Locate the cell with the specified text and output its (x, y) center coordinate. 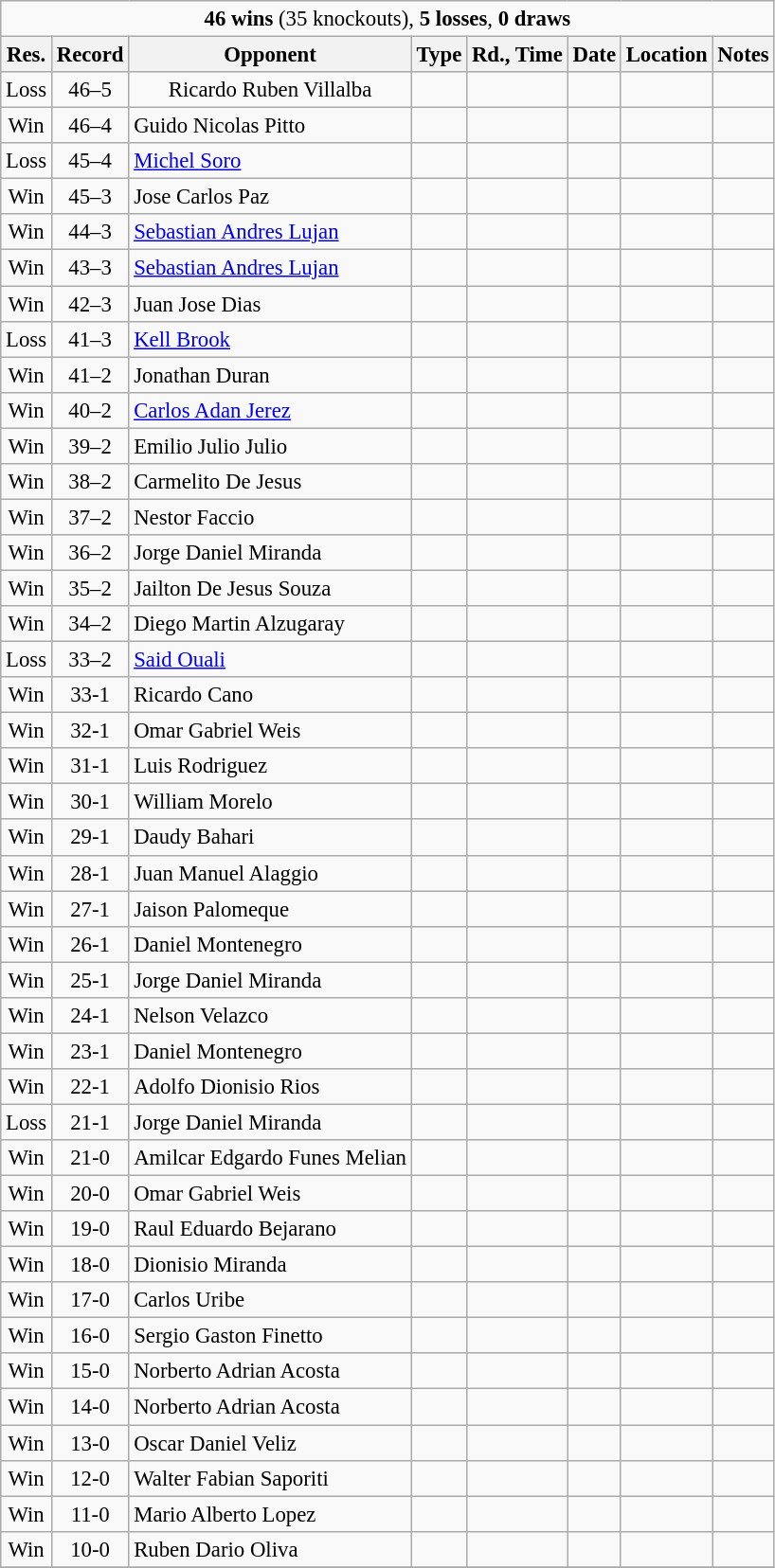
Record (89, 55)
Jailton De Jesus Souza (270, 588)
28-1 (89, 873)
Date (594, 55)
Luis Rodriguez (270, 766)
Nelson Velazco (270, 1016)
Carlos Uribe (270, 1300)
40–2 (89, 410)
Jaison Palomeque (270, 909)
Mario Alberto Lopez (270, 1514)
37–2 (89, 517)
16-0 (89, 1336)
Michel Soro (270, 161)
Ricardo Ruben Villalba (270, 90)
41–3 (89, 339)
34–2 (89, 624)
Said Ouali (270, 660)
14-0 (89, 1407)
Opponent (270, 55)
35–2 (89, 588)
19-0 (89, 1229)
44–3 (89, 232)
Nestor Faccio (270, 517)
39–2 (89, 446)
43–3 (89, 268)
Guido Nicolas Pitto (270, 126)
46 wins (35 knockouts), 5 losses, 0 draws (387, 19)
20-0 (89, 1194)
Ricardo Cano (270, 695)
36–2 (89, 553)
12-0 (89, 1478)
25-1 (89, 980)
11-0 (89, 1514)
17-0 (89, 1300)
Ruben Dario Oliva (270, 1549)
Adolfo Dionisio Rios (270, 1087)
Walter Fabian Saporiti (270, 1478)
Jose Carlos Paz (270, 197)
Daudy Bahari (270, 838)
21-1 (89, 1122)
26-1 (89, 944)
10-0 (89, 1549)
41–2 (89, 375)
42–3 (89, 304)
Kell Brook (270, 339)
Raul Eduardo Bejarano (270, 1229)
Juan Manuel Alaggio (270, 873)
33–2 (89, 660)
18-0 (89, 1265)
Location (667, 55)
Diego Martin Alzugaray (270, 624)
Amilcar Edgardo Funes Melian (270, 1158)
29-1 (89, 838)
Dionisio Miranda (270, 1265)
23-1 (89, 1051)
31-1 (89, 766)
21-0 (89, 1158)
Sergio Gaston Finetto (270, 1336)
Jonathan Duran (270, 375)
Res. (27, 55)
Carlos Adan Jerez (270, 410)
27-1 (89, 909)
24-1 (89, 1016)
33-1 (89, 695)
32-1 (89, 731)
Type (439, 55)
13-0 (89, 1443)
22-1 (89, 1087)
Carmelito De Jesus (270, 482)
45–3 (89, 197)
38–2 (89, 482)
Oscar Daniel Veliz (270, 1443)
William Morelo (270, 802)
46–5 (89, 90)
Emilio Julio Julio (270, 446)
Rd., Time (517, 55)
30-1 (89, 802)
Juan Jose Dias (270, 304)
Notes (743, 55)
46–4 (89, 126)
15-0 (89, 1372)
45–4 (89, 161)
